Extract the (x, y) coordinate from the center of the cell holding the provided text.  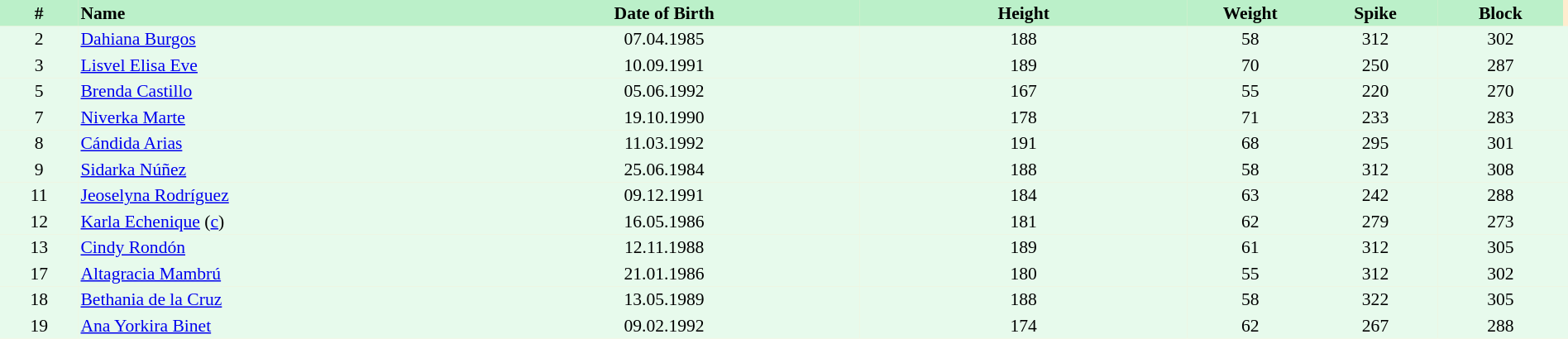
Weight (1250, 13)
12 (39, 222)
233 (1374, 117)
8 (39, 144)
174 (1024, 326)
63 (1250, 195)
191 (1024, 144)
09.02.1992 (664, 326)
9 (39, 169)
184 (1024, 195)
10.09.1991 (664, 65)
68 (1250, 144)
11 (39, 195)
5 (39, 91)
295 (1374, 144)
18 (39, 299)
Spike (1374, 13)
16.05.1986 (664, 222)
250 (1374, 65)
61 (1250, 248)
283 (1500, 117)
Ana Yorkira Binet (273, 326)
178 (1024, 117)
21.01.1986 (664, 274)
Jeoselyna Rodríguez (273, 195)
13 (39, 248)
Name (273, 13)
Dahiana Burgos (273, 40)
2 (39, 40)
Height (1024, 13)
273 (1500, 222)
287 (1500, 65)
09.12.1991 (664, 195)
19 (39, 326)
301 (1500, 144)
12.11.1988 (664, 248)
17 (39, 274)
322 (1374, 299)
13.05.1989 (664, 299)
279 (1374, 222)
Date of Birth (664, 13)
71 (1250, 117)
Lisvel Elisa Eve (273, 65)
Altagracia Mambrú (273, 274)
25.06.1984 (664, 169)
167 (1024, 91)
7 (39, 117)
Block (1500, 13)
Brenda Castillo (273, 91)
180 (1024, 274)
270 (1500, 91)
05.06.1992 (664, 91)
Karla Echenique (c) (273, 222)
Cándida Arias (273, 144)
Niverka Marte (273, 117)
308 (1500, 169)
Bethania de la Cruz (273, 299)
Cindy Rondón (273, 248)
181 (1024, 222)
11.03.1992 (664, 144)
07.04.1985 (664, 40)
3 (39, 65)
242 (1374, 195)
220 (1374, 91)
70 (1250, 65)
19.10.1990 (664, 117)
267 (1374, 326)
# (39, 13)
Sidarka Núñez (273, 169)
